Extract the [x, y] coordinate from the center of the cell holding the provided text.  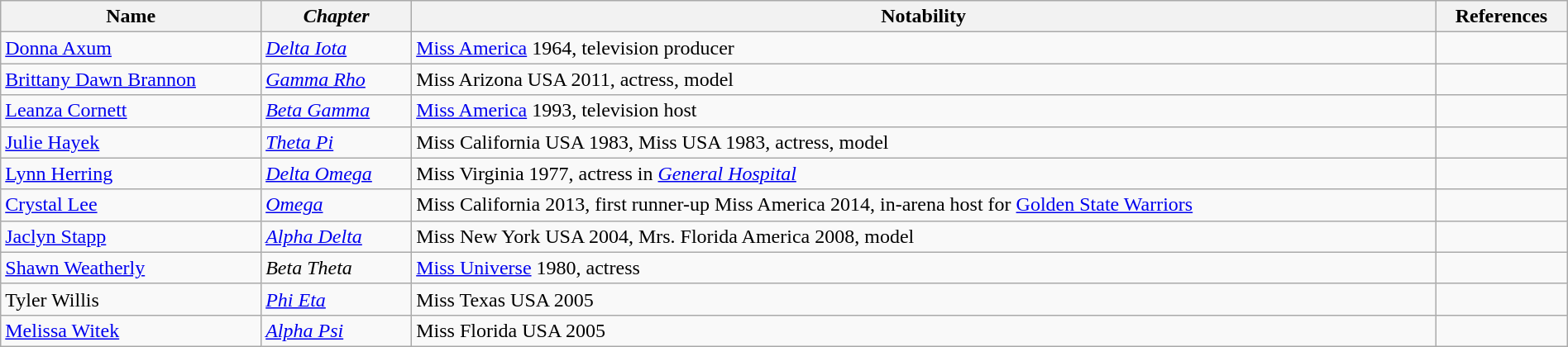
Beta Theta [337, 268]
Miss New York USA 2004, Mrs. Florida America 2008, model [924, 236]
Julie Hayek [131, 142]
Shawn Weatherly [131, 268]
References [1502, 17]
Miss Texas USA 2005 [924, 299]
Theta Pi [337, 142]
Delta Omega [337, 173]
Donna Axum [131, 48]
Crystal Lee [131, 205]
Tyler Willis [131, 299]
Miss Virginia 1977, actress in General Hospital [924, 173]
Chapter [337, 17]
Brittany Dawn Brannon [131, 79]
Miss Florida USA 2005 [924, 330]
Melissa Witek [131, 330]
Alpha Psi [337, 330]
Jaclyn Stapp [131, 236]
Name [131, 17]
Miss Universe 1980, actress [924, 268]
Beta Gamma [337, 111]
Omega [337, 205]
Notability [924, 17]
Miss California 2013, first runner-up Miss America 2014, in-arena host for Golden State Warriors [924, 205]
Miss America 1964, television producer [924, 48]
Delta Iota [337, 48]
Miss Arizona USA 2011, actress, model [924, 79]
Alpha Delta [337, 236]
Leanza Cornett [131, 111]
Phi Eta [337, 299]
Miss California USA 1983, Miss USA 1983, actress, model [924, 142]
Miss America 1993, television host [924, 111]
Lynn Herring [131, 173]
Gamma Rho [337, 79]
